Determine the (X, Y) coordinate at the center of the cell enclosing the given text.  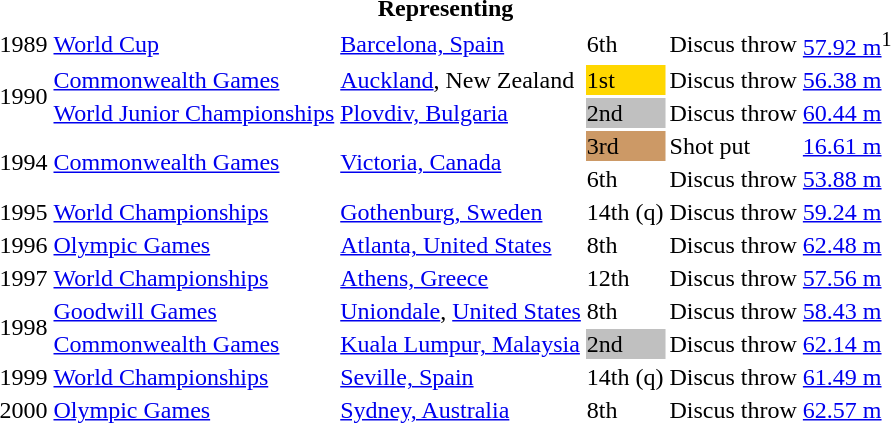
Barcelona, Spain (461, 44)
Victoria, Canada (461, 162)
Auckland, New Zealand (461, 80)
Athens, Greece (461, 278)
12th (625, 278)
Kuala Lumpur, Malaysia (461, 344)
World Cup (194, 44)
Gothenburg, Sweden (461, 212)
Uniondale, United States (461, 311)
Atlanta, United States (461, 245)
Goodwill Games (194, 311)
Shot put (733, 146)
Olympic Games (194, 245)
Seville, Spain (461, 377)
1st (625, 80)
Plovdiv, Bulgaria (461, 113)
World Junior Championships (194, 113)
3rd (625, 146)
